For the text-containing cell, return its midpoint in (x, y) coordinate format. 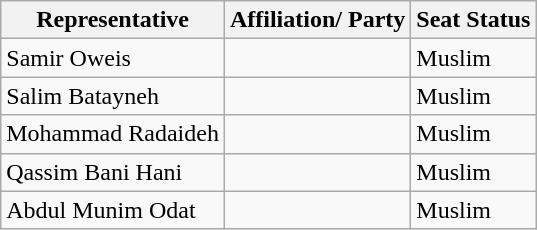
Abdul Munim Odat (113, 210)
Qassim Bani Hani (113, 172)
Samir Oweis (113, 58)
Affiliation/ Party (317, 20)
Salim Batayneh (113, 96)
Representative (113, 20)
Mohammad Radaideh (113, 134)
Seat Status (474, 20)
